From the cell containing the given text, extract its center point as (x, y) coordinate. 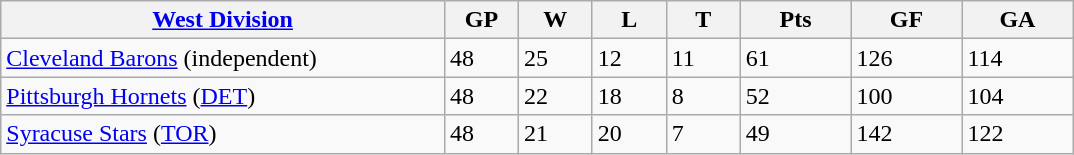
104 (1018, 96)
Syracuse Stars (TOR) (223, 134)
West Division (223, 20)
Pts (796, 20)
25 (555, 58)
20 (629, 134)
7 (703, 134)
126 (906, 58)
52 (796, 96)
22 (555, 96)
GP (481, 20)
18 (629, 96)
100 (906, 96)
8 (703, 96)
21 (555, 134)
Cleveland Barons (independent) (223, 58)
49 (796, 134)
GF (906, 20)
T (703, 20)
W (555, 20)
Pittsburgh Hornets (DET) (223, 96)
122 (1018, 134)
L (629, 20)
61 (796, 58)
11 (703, 58)
GA (1018, 20)
114 (1018, 58)
142 (906, 134)
12 (629, 58)
